Search for the cell housing the specified text and yield its [x, y] center coordinate. 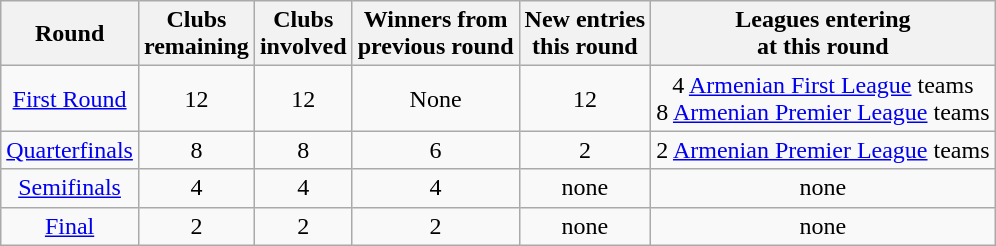
Leagues enteringat this round [823, 34]
Clubsinvolved [303, 34]
First Round [70, 98]
Quarterfinals [70, 150]
Final [70, 226]
Round [70, 34]
Winners fromprevious round [436, 34]
2 Armenian Premier League teams [823, 150]
6 [436, 150]
Semifinals [70, 188]
Clubsremaining [196, 34]
New entriesthis round [585, 34]
4 Armenian First League teams 8 Armenian Premier League teams [823, 98]
None [436, 98]
